Detect which cell encompasses the target text, then output its [X, Y] center coordinate. 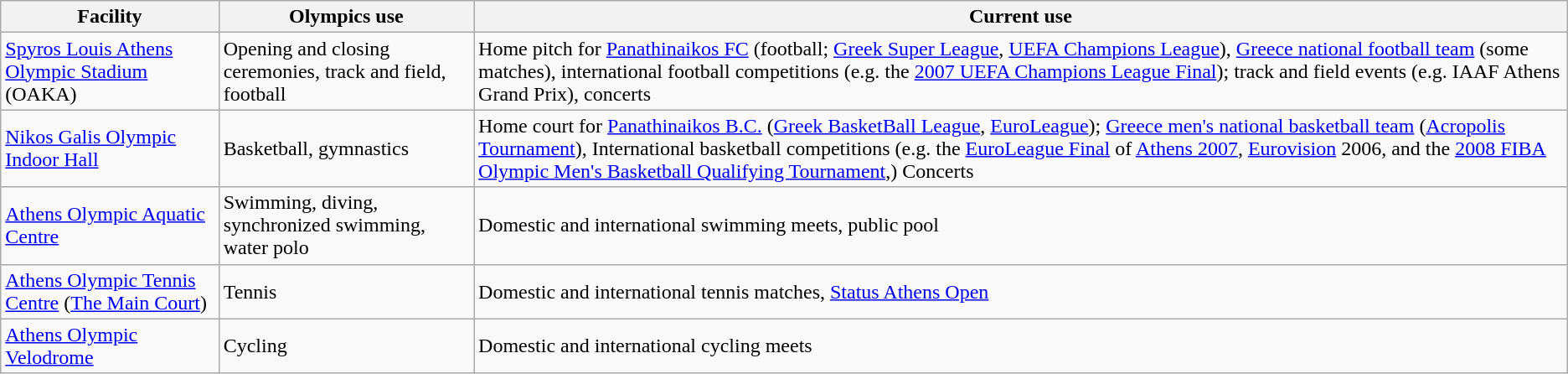
Swimming, diving, synchronized swimming, water polo [346, 226]
Tennis [346, 292]
Nikos Galis Olympic Indoor Hall [110, 148]
Olympics use [346, 17]
Domestic and international cycling meets [1021, 345]
Athens Olympic Velodrome [110, 345]
Athens Olympic Tennis Centre (The Main Court) [110, 292]
Domestic and international swimming meets, public pool [1021, 226]
Current use [1021, 17]
Opening and closing ceremonies, track and field, football [346, 71]
Spyros Louis Athens Olympic Stadium (OAKA) [110, 71]
Facility [110, 17]
Domestic and international tennis matches, Status Athens Open [1021, 292]
Cycling [346, 345]
Athens Olympic Aquatic Centre [110, 226]
Basketball, gymnastics [346, 148]
